Provide the [X, Y] coordinate of the cell's center where the given text is located.  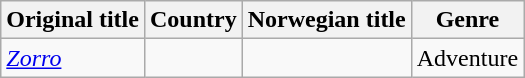
Original title [73, 20]
Norwegian title [326, 20]
Zorro [73, 58]
Adventure [467, 58]
Country [193, 20]
Genre [467, 20]
